Locate the cell with the specified text and output its [x, y] center coordinate. 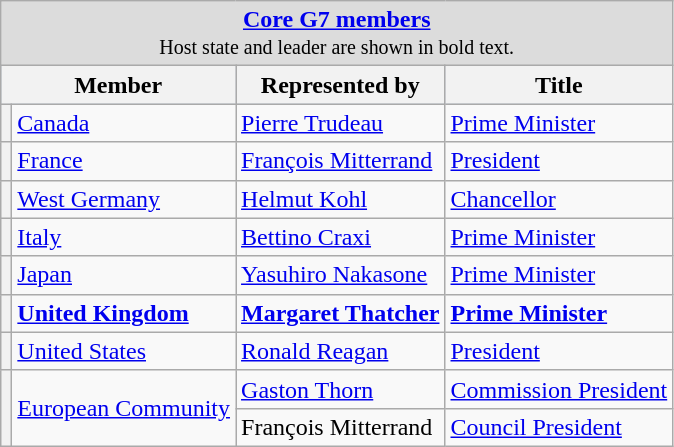
Pierre Trudeau [340, 123]
Commission President [559, 389]
Member [118, 85]
United States [124, 351]
Yasuhiro Nakasone [340, 275]
Council President [559, 427]
Italy [124, 237]
Represented by [340, 85]
Chancellor [559, 199]
Gaston Thorn [340, 389]
European Community [124, 408]
Margaret Thatcher [340, 313]
Ronald Reagan [340, 351]
United Kingdom [124, 313]
Title [559, 85]
France [124, 161]
Core G7 membersHost state and leader are shown in bold text. [337, 34]
Bettino Craxi [340, 237]
Japan [124, 275]
Canada [124, 123]
Helmut Kohl [340, 199]
West Germany [124, 199]
